Search for the cell housing the specified text and yield its (x, y) center coordinate. 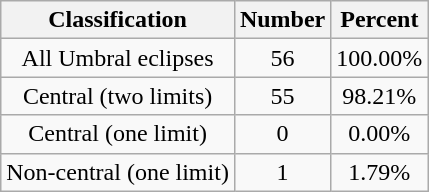
Percent (380, 20)
Classification (118, 20)
100.00% (380, 58)
Central (two limits) (118, 96)
55 (282, 96)
1.79% (380, 172)
0 (282, 134)
98.21% (380, 96)
Number (282, 20)
56 (282, 58)
All Umbral eclipses (118, 58)
0.00% (380, 134)
Non-central (one limit) (118, 172)
1 (282, 172)
Central (one limit) (118, 134)
